For the text-containing cell, return its midpoint in [X, Y] coordinate format. 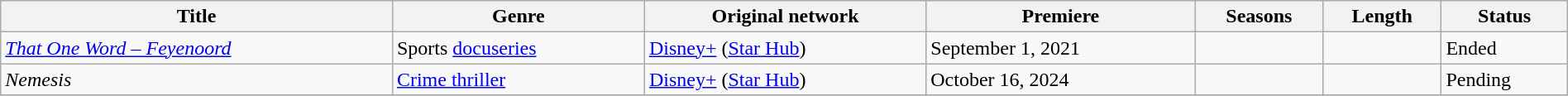
Original network [785, 17]
Seasons [1259, 17]
Length [1383, 17]
Nemesis [197, 79]
September 1, 2021 [1060, 48]
Title [197, 17]
Pending [1504, 79]
Sports docuseries [518, 48]
Premiere [1060, 17]
Genre [518, 17]
Crime thriller [518, 79]
Status [1504, 17]
October 16, 2024 [1060, 79]
Ended [1504, 48]
That One Word – Feyenoord [197, 48]
